Identify which cell holds the provided text, then report its [x, y] central coordinate. 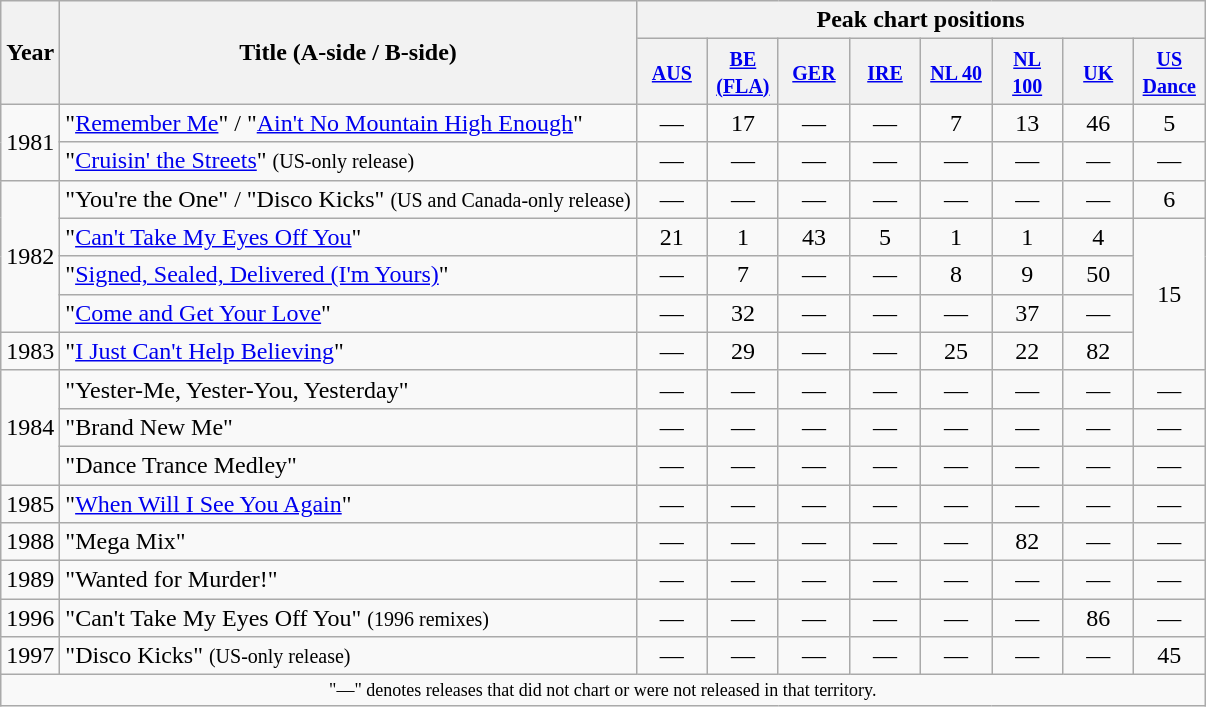
1997 [30, 656]
45 [1170, 656]
"Can't Take My Eyes Off You" [348, 237]
US Dance [1170, 72]
32 [742, 313]
"When Will I See You Again" [348, 503]
"You're the One" / "Disco Kicks" (US and Canada-only release) [348, 199]
1989 [30, 580]
AUS [672, 72]
1985 [30, 503]
46 [1098, 123]
"Dance Trance Medley" [348, 465]
25 [956, 351]
86 [1098, 618]
"Come and Get Your Love" [348, 313]
1996 [30, 618]
"Mega Mix" [348, 542]
1982 [30, 256]
"Disco Kicks" (US-only release) [348, 656]
6 [1170, 199]
IRE [884, 72]
43 [814, 237]
"Remember Me" / "Ain't No Mountain High Enough" [348, 123]
"Can't Take My Eyes Off You" (1996 remixes) [348, 618]
GER [814, 72]
29 [742, 351]
1988 [30, 542]
Peak chart positions [920, 20]
NL 100 [1028, 72]
22 [1028, 351]
15 [1170, 294]
NL 40 [956, 72]
1984 [30, 427]
"Cruisin' the Streets" (US-only release) [348, 161]
9 [1028, 275]
UK [1098, 72]
17 [742, 123]
"Brand New Me" [348, 427]
37 [1028, 313]
Year [30, 52]
8 [956, 275]
"Wanted for Murder!" [348, 580]
"—" denotes releases that did not chart or were not released in that territory. [603, 690]
"I Just Can't Help Believing" [348, 351]
13 [1028, 123]
"Yester-Me, Yester-You, Yesterday" [348, 389]
1983 [30, 351]
BE (FLA) [742, 72]
1981 [30, 142]
21 [672, 237]
Title (A-side / B-side) [348, 52]
50 [1098, 275]
"Signed, Sealed, Delivered (I'm Yours)" [348, 275]
4 [1098, 237]
